From the cell containing the given text, extract its center point as [x, y] coordinate. 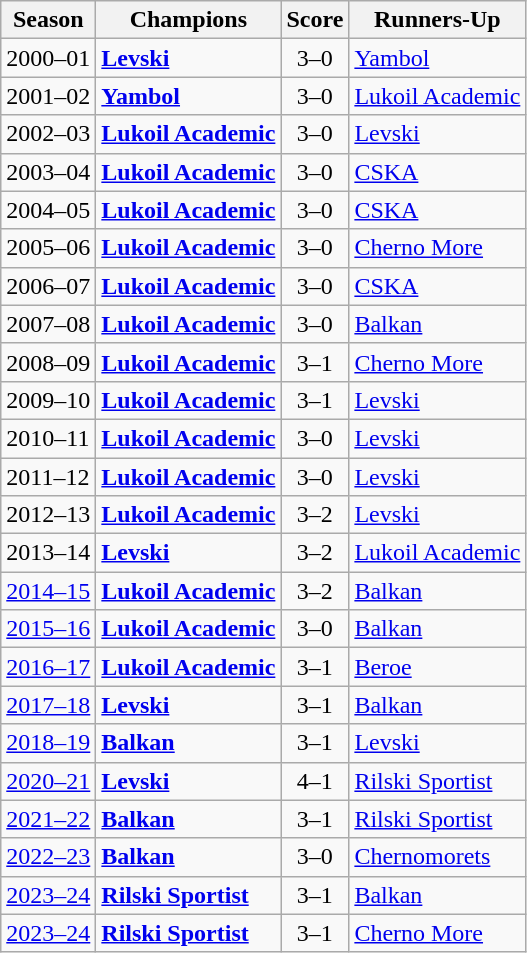
2018–19 [48, 743]
2002–03 [48, 134]
2015–16 [48, 629]
4–1 [315, 781]
2001–02 [48, 96]
2000–01 [48, 58]
2007–08 [48, 324]
2013–14 [48, 553]
2016–17 [48, 667]
2008–09 [48, 362]
2022–23 [48, 857]
Season [48, 20]
Beroe [438, 667]
2020–21 [48, 781]
2021–22 [48, 819]
2010–11 [48, 438]
2004–05 [48, 210]
2009–10 [48, 400]
2012–13 [48, 515]
Champions [188, 20]
2006–07 [48, 286]
2003–04 [48, 172]
2011–12 [48, 477]
2005–06 [48, 248]
Score [315, 20]
2014–15 [48, 591]
Runners-Up [438, 20]
Chernomorets [438, 857]
2017–18 [48, 705]
